For the text-containing cell, return its midpoint in (X, Y) coordinate format. 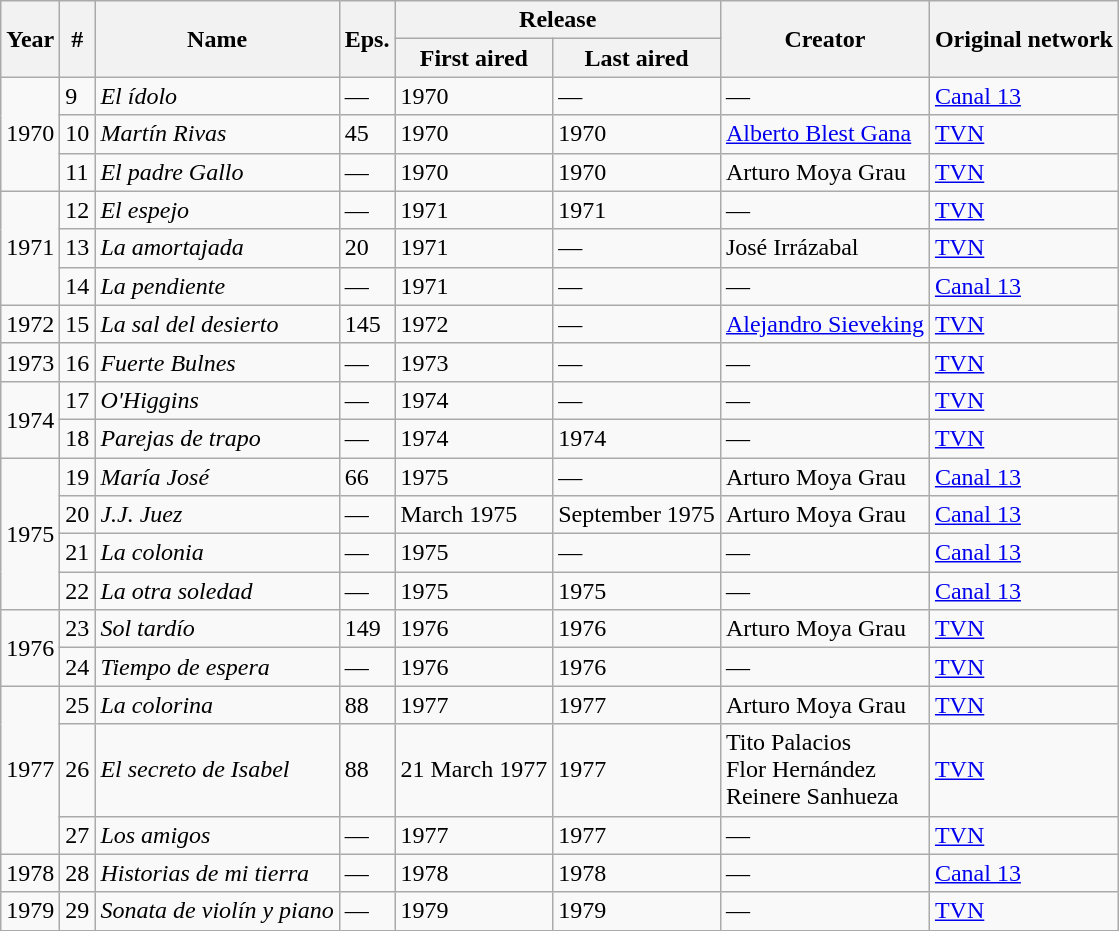
12 (78, 210)
September 1975 (637, 515)
La pendiente (217, 286)
El ídolo (217, 96)
29 (78, 911)
Release (558, 20)
27 (78, 835)
23 (78, 629)
March 1975 (474, 515)
Martín Rivas (217, 134)
Original network (1024, 39)
Sonata de violín y piano (217, 911)
22 (78, 591)
13 (78, 248)
Sol tardío (217, 629)
14 (78, 286)
21 (78, 553)
28 (78, 873)
45 (367, 134)
José Irrázabal (824, 248)
21 March 1977 (474, 770)
# (78, 39)
15 (78, 324)
66 (367, 477)
María José (217, 477)
La colorina (217, 705)
Creator (824, 39)
Historias de mi tierra (217, 873)
O'Higgins (217, 400)
El secreto de Isabel (217, 770)
La colonia (217, 553)
Eps. (367, 39)
La sal del desierto (217, 324)
J.J. Juez (217, 515)
Alejandro Sieveking (824, 324)
Tito PalaciosFlor HernándezReinere Sanhueza (824, 770)
24 (78, 667)
10 (78, 134)
26 (78, 770)
16 (78, 362)
17 (78, 400)
Los amigos (217, 835)
Parejas de trapo (217, 438)
9 (78, 96)
11 (78, 172)
La amortajada (217, 248)
18 (78, 438)
Last aired (637, 58)
El padre Gallo (217, 172)
Year (30, 39)
First aired (474, 58)
19 (78, 477)
Tiempo de espera (217, 667)
Name (217, 39)
La otra soledad (217, 591)
Alberto Blest Gana (824, 134)
Fuerte Bulnes (217, 362)
25 (78, 705)
El espejo (217, 210)
145 (367, 324)
149 (367, 629)
